Capture the cell that displays the provided text and extract its [x, y] central coordinate. 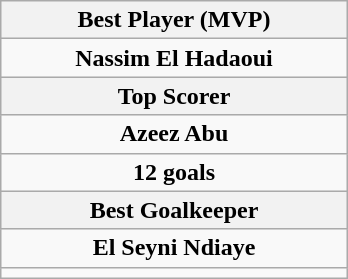
12 goals [174, 172]
Best Player (MVP) [174, 20]
Best Goalkeeper [174, 210]
Azeez Abu [174, 134]
El Seyni Ndiaye [174, 248]
Top Scorer [174, 96]
Nassim El Hadaoui [174, 58]
